Scan for the cell matching the given text and deliver its (X, Y) coordinate at center. 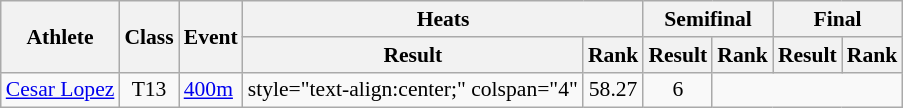
400m (211, 90)
Semifinal (708, 19)
Heats (444, 19)
6 (678, 90)
Class (148, 36)
Cesar Lopez (60, 90)
Event (211, 36)
58.27 (614, 90)
style="text-align:center;" colspan="4" (413, 90)
Athlete (60, 36)
Final (838, 19)
T13 (148, 90)
